Search for the cell housing the specified text and yield its (X, Y) center coordinate. 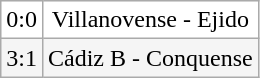
0:0 (22, 20)
3:1 (22, 58)
Villanovense - Ejido (150, 20)
Cádiz B - Conquense (150, 58)
